For the text-containing cell, return its midpoint in [x, y] coordinate format. 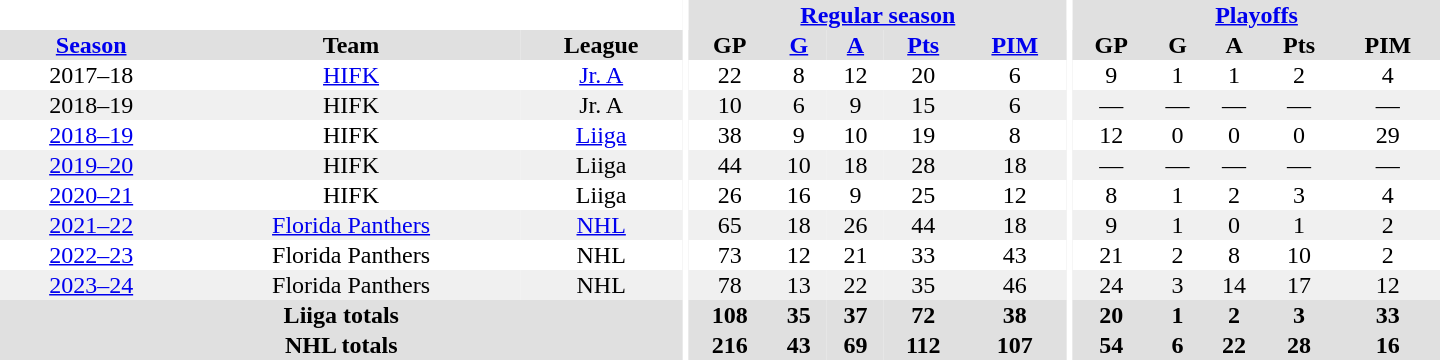
2020–21 [91, 195]
65 [730, 225]
2017–18 [91, 75]
54 [1111, 345]
13 [800, 285]
73 [730, 255]
Playoffs [1256, 15]
Season [91, 45]
14 [1234, 285]
2022–23 [91, 255]
2023–24 [91, 285]
108 [730, 315]
29 [1388, 135]
2021–22 [91, 225]
46 [1015, 285]
NHL totals [342, 345]
19 [924, 135]
112 [924, 345]
216 [730, 345]
Regular season [878, 15]
Liiga totals [342, 315]
Team [350, 45]
37 [856, 315]
2019–20 [91, 165]
17 [1298, 285]
107 [1015, 345]
League [602, 45]
72 [924, 315]
78 [730, 285]
24 [1111, 285]
25 [924, 195]
15 [924, 105]
69 [856, 345]
